Pinpoint the cell where the given text exists, returning its [X, Y] midpoint coordinate. 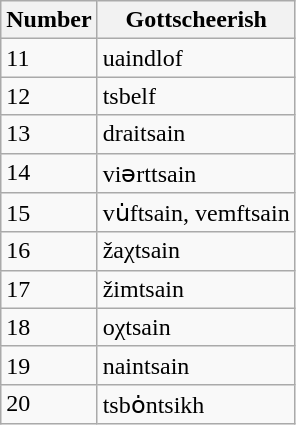
uaindlof [196, 58]
tsbȯntsikh [196, 404]
Gottscheerish [196, 20]
žimtsain [196, 289]
16 [49, 251]
13 [49, 134]
20 [49, 404]
12 [49, 96]
15 [49, 213]
19 [49, 365]
vu̇ftsain, vemftsain [196, 213]
viərttsain [196, 173]
naintsain [196, 365]
draitsain [196, 134]
18 [49, 327]
oχtsain [196, 327]
tsbelf [196, 96]
11 [49, 58]
Number [49, 20]
14 [49, 173]
žaχtsain [196, 251]
17 [49, 289]
